Determine the [X, Y] coordinate at the center of the cell enclosing the given text.  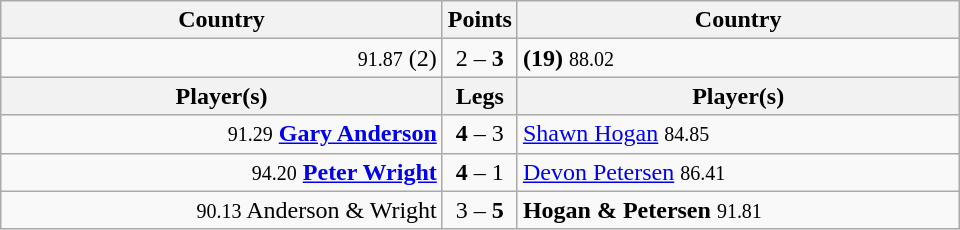
3 – 5 [480, 210]
4 – 3 [480, 134]
2 – 3 [480, 58]
94.20 Peter Wright [222, 172]
Devon Petersen 86.41 [738, 172]
90.13 Anderson & Wright [222, 210]
(19) 88.02 [738, 58]
Legs [480, 96]
4 – 1 [480, 172]
91.87 (2) [222, 58]
Shawn Hogan 84.85 [738, 134]
Hogan & Petersen 91.81 [738, 210]
91.29 Gary Anderson [222, 134]
Points [480, 20]
